Search for the cell housing the specified text and yield its (x, y) center coordinate. 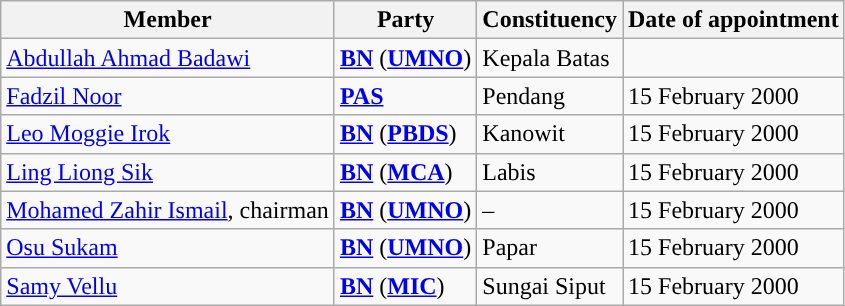
– (550, 210)
Fadzil Noor (168, 96)
Member (168, 20)
Party (405, 20)
Leo Moggie Irok (168, 134)
Date of appointment (733, 20)
Samy Vellu (168, 286)
BN (MIC) (405, 286)
Kepala Batas (550, 58)
BN (MCA) (405, 172)
Papar (550, 248)
BN (PBDS) (405, 134)
Constituency (550, 20)
Kanowit (550, 134)
Abdullah Ahmad Badawi (168, 58)
PAS (405, 96)
Pendang (550, 96)
Ling Liong Sik (168, 172)
Labis (550, 172)
Sungai Siput (550, 286)
Mohamed Zahir Ismail, chairman (168, 210)
Osu Sukam (168, 248)
